Extract the (x, y) coordinate from the center of the cell holding the provided text.  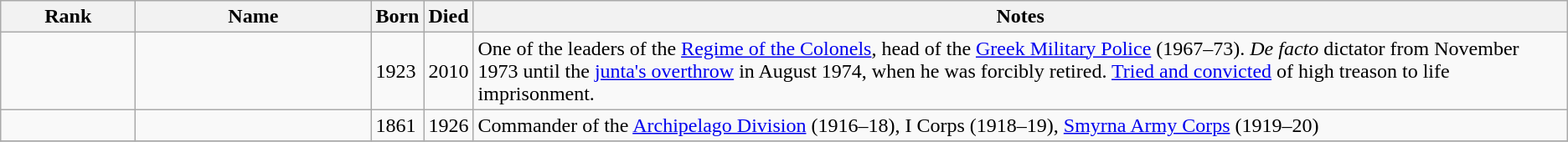
1923 (397, 71)
Commander of the Archipelago Division (1916–18), I Corps (1918–19), Smyrna Army Corps (1919–20) (1020, 125)
Notes (1020, 17)
Rank (69, 17)
Died (449, 17)
1926 (449, 125)
Name (253, 17)
Born (397, 17)
1861 (397, 125)
2010 (449, 71)
